Identify which cell holds the provided text, then report its (x, y) central coordinate. 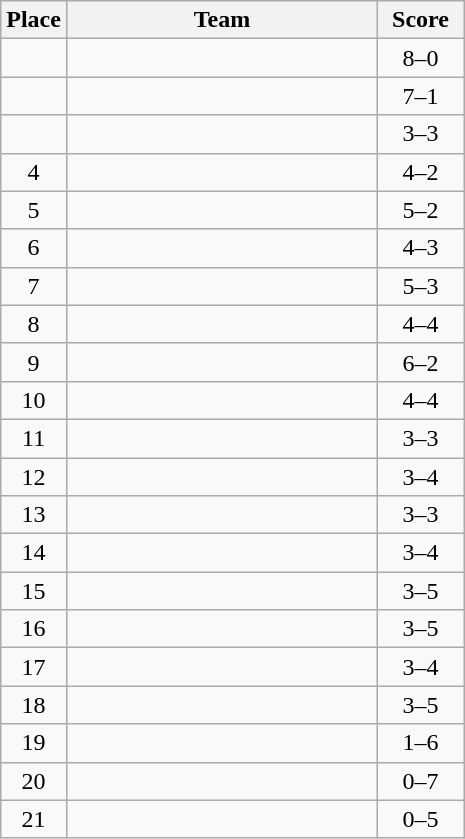
10 (34, 400)
0–5 (421, 819)
8 (34, 324)
Place (34, 20)
20 (34, 781)
14 (34, 553)
18 (34, 705)
5–3 (421, 286)
4 (34, 172)
9 (34, 362)
0–7 (421, 781)
4–3 (421, 248)
13 (34, 515)
Score (421, 20)
6 (34, 248)
5–2 (421, 210)
8–0 (421, 58)
Team (222, 20)
21 (34, 819)
11 (34, 438)
5 (34, 210)
4–2 (421, 172)
16 (34, 629)
17 (34, 667)
12 (34, 477)
19 (34, 743)
1–6 (421, 743)
7 (34, 286)
7–1 (421, 96)
6–2 (421, 362)
15 (34, 591)
